Find where the given text appears and provide that cell's center as [X, Y] coordinate. 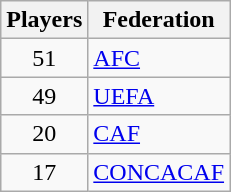
CONCACAF [159, 172]
20 [44, 134]
AFC [159, 58]
UEFA [159, 96]
CAF [159, 134]
51 [44, 58]
17 [44, 172]
Federation [159, 20]
49 [44, 96]
Players [44, 20]
